Determine the (X, Y) coordinate at the center of the cell enclosing the given text.  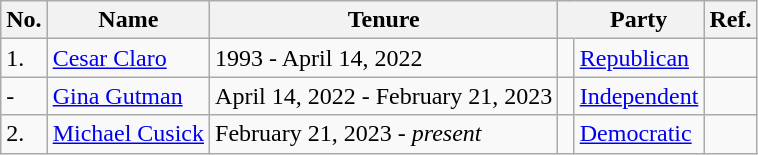
Party (639, 20)
Gina Gutman (128, 96)
Republican (639, 58)
Michael Cusick (128, 134)
1993 - April 14, 2022 (384, 58)
2. (24, 134)
1. (24, 58)
- (24, 96)
Democratic (639, 134)
Cesar Claro (128, 58)
Name (128, 20)
No. (24, 20)
Tenure (384, 20)
February 21, 2023 - present (384, 134)
Ref. (730, 20)
Independent (639, 96)
April 14, 2022 - February 21, 2023 (384, 96)
